Capture the cell that displays the provided text and extract its [x, y] central coordinate. 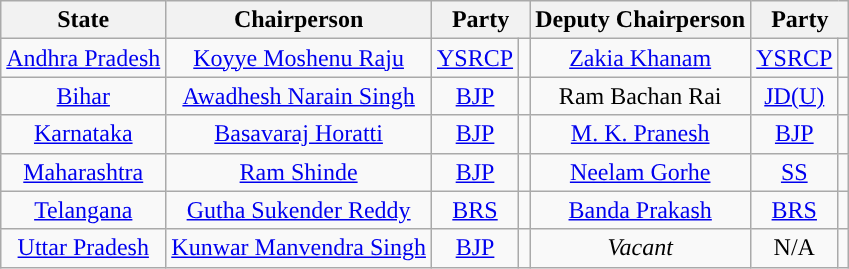
Awadhesh Narain Singh [299, 96]
Chairperson [299, 20]
Zakia Khanam [640, 58]
Bihar [84, 96]
SS [794, 172]
Kunwar Manvendra Singh [299, 248]
Gutha Sukender Reddy [299, 210]
Neelam Gorhe [640, 172]
Andhra Pradesh [84, 58]
Ram Shinde [299, 172]
Ram Bachan Rai [640, 96]
Koyye Moshenu Raju [299, 58]
JD(U) [794, 96]
Banda Prakash [640, 210]
Telangana [84, 210]
Basavaraj Horatti [299, 134]
Maharashtra [84, 172]
Uttar Pradesh [84, 248]
State [84, 20]
Vacant [640, 248]
M. K. Pranesh [640, 134]
Karnataka [84, 134]
Deputy Chairperson [640, 20]
N/A [794, 248]
